Scan for the cell matching the given text and deliver its [x, y] coordinate at center. 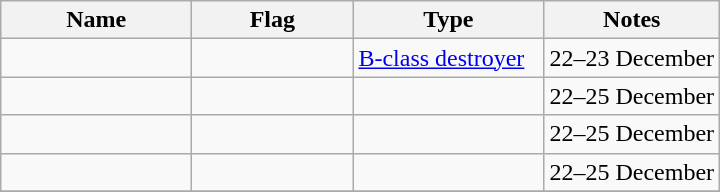
Type [448, 20]
Flag [272, 20]
22–23 December [632, 58]
Notes [632, 20]
Name [96, 20]
B-class destroyer [448, 58]
